Pinpoint the cell where the given text exists, returning its (x, y) midpoint coordinate. 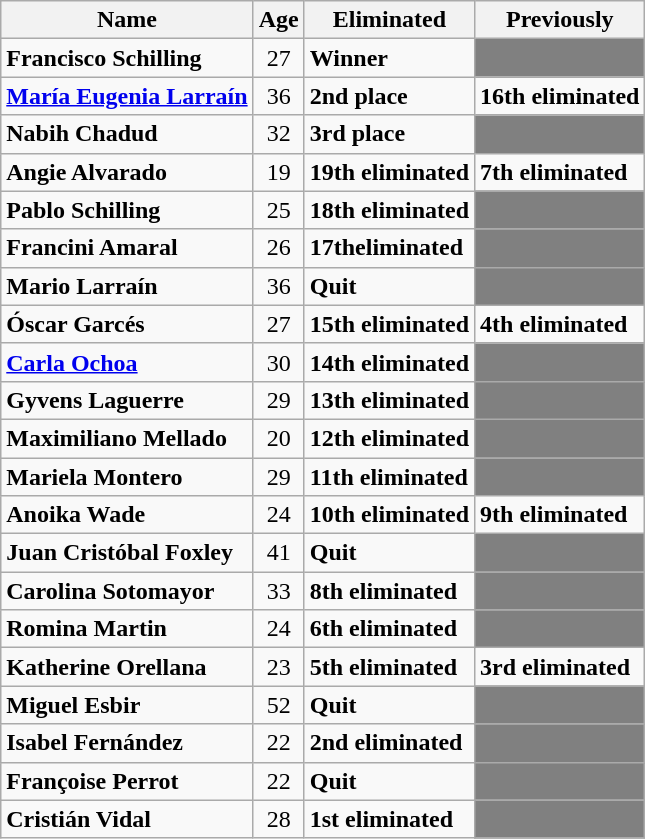
Winner (389, 58)
Francini Amaral (127, 248)
Anoika Wade (127, 515)
10th eliminated (389, 515)
2nd eliminated (389, 743)
Francisco Schilling (127, 58)
23 (278, 667)
Óscar Garcés (127, 324)
Miguel Esbir (127, 705)
Françoise Perrot (127, 781)
6th eliminated (389, 629)
14th eliminated (389, 362)
Carla Ochoa (127, 362)
Isabel Fernández (127, 743)
Angie Alvarado (127, 172)
Mario Larraín (127, 286)
7th eliminated (560, 172)
3rd eliminated (560, 667)
Pablo Schilling (127, 210)
20 (278, 438)
2nd place (389, 96)
Nabih Chadud (127, 134)
Previously (560, 20)
Romina Martin (127, 629)
Name (127, 20)
11th eliminated (389, 477)
María Eugenia Larraín (127, 96)
16th eliminated (560, 96)
26 (278, 248)
28 (278, 819)
5th eliminated (389, 667)
15th eliminated (389, 324)
Maximiliano Mellado (127, 438)
19 (278, 172)
18th eliminated (389, 210)
17theliminated (389, 248)
Katherine Orellana (127, 667)
Cristián Vidal (127, 819)
Gyvens Laguerre (127, 400)
Age (278, 20)
19th eliminated (389, 172)
Carolina Sotomayor (127, 591)
3rd place (389, 134)
52 (278, 705)
41 (278, 553)
4th eliminated (560, 324)
9th eliminated (560, 515)
32 (278, 134)
Juan Cristóbal Foxley (127, 553)
12th eliminated (389, 438)
8th eliminated (389, 591)
Eliminated (389, 20)
30 (278, 362)
13th eliminated (389, 400)
33 (278, 591)
Mariela Montero (127, 477)
1st eliminated (389, 819)
25 (278, 210)
